Identify which cell holds the provided text, then report its (x, y) central coordinate. 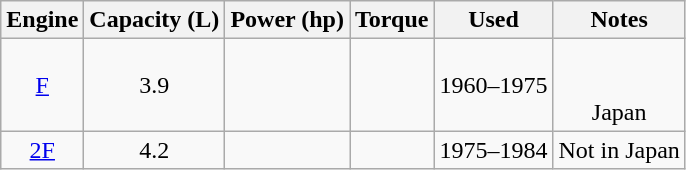
F (42, 85)
Engine (42, 20)
1960–1975 (494, 85)
Used (494, 20)
Power (hp) (288, 20)
Capacity (L) (154, 20)
1975–1984 (494, 150)
2F (42, 150)
4.2 (154, 150)
3.9 (154, 85)
Japan (619, 85)
Notes (619, 20)
Torque (392, 20)
Not in Japan (619, 150)
